Determine the (x, y) coordinate at the center of the cell enclosing the given text.  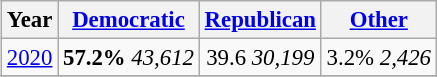
Republican (260, 20)
2020 (30, 58)
39.6 30,199 (260, 58)
3.2% 2,426 (378, 58)
Democratic (129, 20)
Year (30, 20)
Other (378, 20)
57.2% 43,612 (129, 58)
